Return (x, y) of the center of cell containing provided text 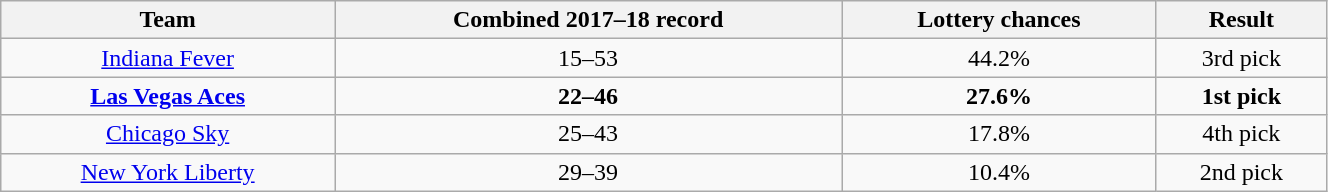
Team (168, 20)
New York Liberty (168, 172)
29–39 (588, 172)
15–53 (588, 58)
17.8% (999, 134)
22–46 (588, 96)
10.4% (999, 172)
44.2% (999, 58)
Combined 2017–18 record (588, 20)
Las Vegas Aces (168, 96)
25–43 (588, 134)
27.6% (999, 96)
Chicago Sky (168, 134)
Lottery chances (999, 20)
3rd pick (1241, 58)
2nd pick (1241, 172)
Result (1241, 20)
4th pick (1241, 134)
1st pick (1241, 96)
Indiana Fever (168, 58)
